Provide the [x, y] coordinate of the cell's center where the given text is located.  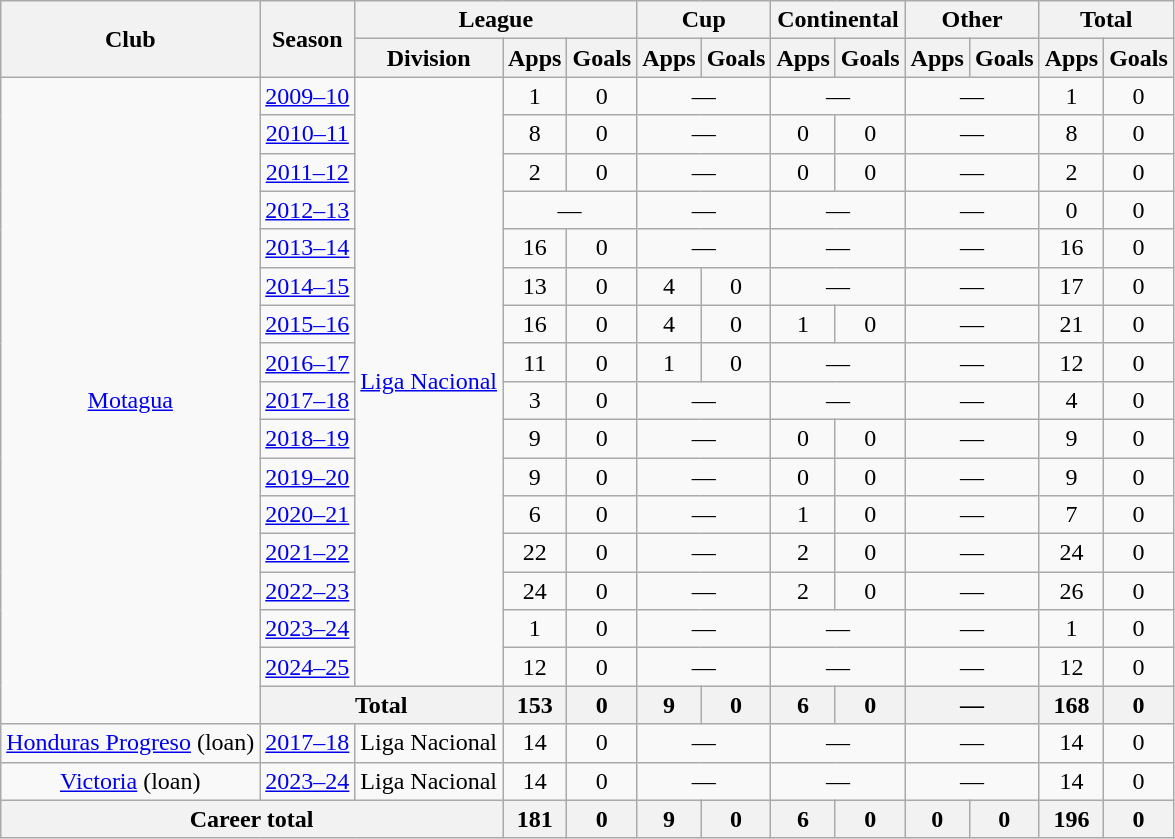
181 [534, 819]
2010–11 [308, 134]
26 [1071, 591]
2018–19 [308, 438]
2021–22 [308, 553]
22 [534, 553]
2015–16 [308, 324]
Division [429, 58]
2020–21 [308, 515]
11 [534, 362]
Motagua [130, 400]
Club [130, 39]
7 [1071, 515]
2019–20 [308, 477]
2016–17 [308, 362]
Cup [704, 20]
2022–23 [308, 591]
Continental [838, 20]
Victoria (loan) [130, 781]
Honduras Progreso (loan) [130, 743]
3 [534, 400]
Season [308, 39]
2009–10 [308, 96]
196 [1071, 819]
153 [534, 705]
21 [1071, 324]
17 [1071, 286]
2011–12 [308, 172]
Other [972, 20]
2024–25 [308, 667]
2014–15 [308, 286]
13 [534, 286]
Career total [252, 819]
168 [1071, 705]
League [496, 20]
2012–13 [308, 210]
2013–14 [308, 248]
